Capture the cell that displays the provided text and extract its [X, Y] central coordinate. 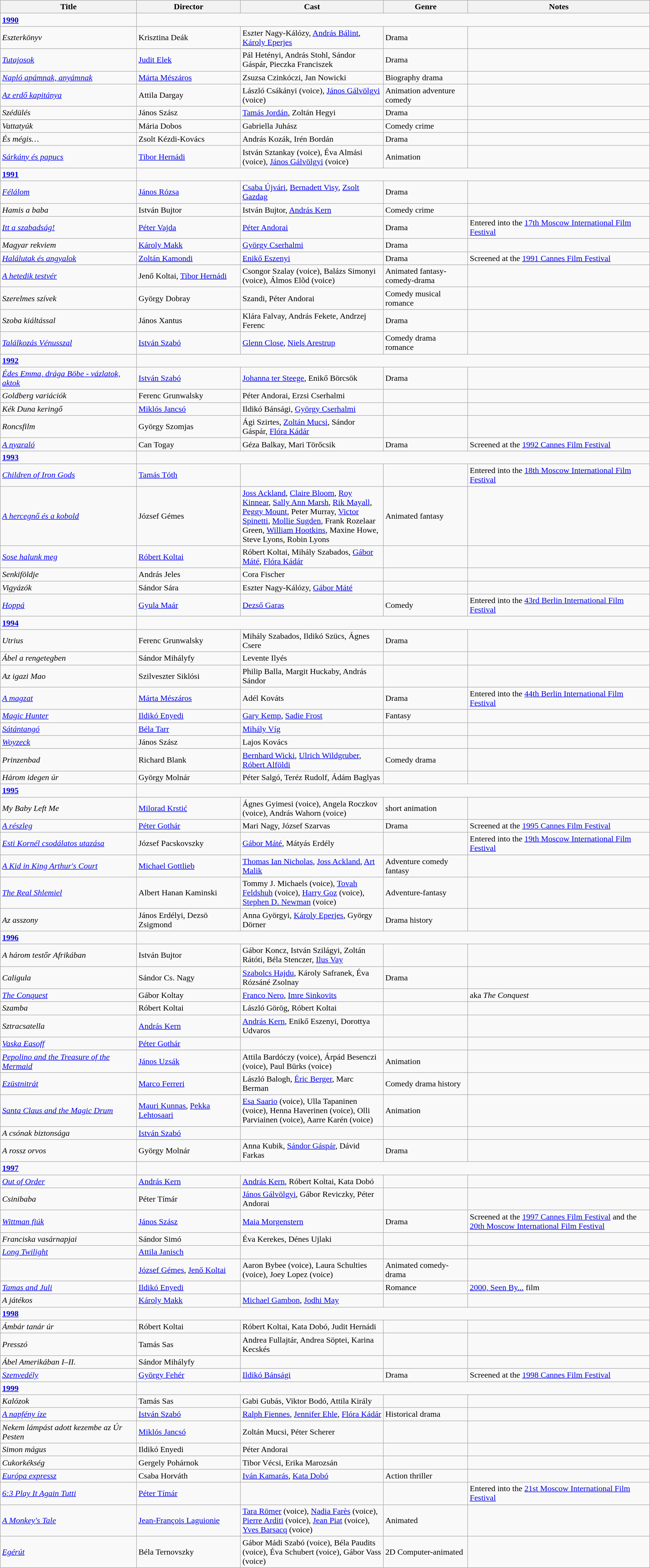
András Kern, Enikő Eszenyi, Dorottya Udvaros [312, 1026]
Director [189, 7]
A három testőr Afrikában [69, 955]
István Bujtor, András Kern [312, 210]
Ildikó Bánsági, György Cserhalmi [312, 409]
Sátántangó [69, 729]
Attila Janisch [189, 1252]
Tutajosok [69, 60]
Szoba kiáltással [69, 320]
Ábel Amerikában I–II. [69, 1362]
És mégis… [69, 139]
Woyzeck [69, 742]
Sándor Simó [189, 1239]
Screened at the 1992 Cannes Film Festival [559, 444]
Nekem lámpást adott kezembe az Úr Pesten [69, 1432]
Magic Hunter [69, 716]
Milorad Krstić [189, 808]
Biography drama [425, 78]
Out of Order [69, 1181]
Fantasy [425, 716]
The Conquest [69, 995]
Animated fantasy-comedy-drama [425, 276]
János Erdélyi, Dezsö Zsigmond [189, 920]
Adventure-fantasy [425, 893]
Tamás Jordán, Zoltán Hegyi [312, 113]
1993 [69, 457]
Historical drama [425, 1414]
Entered into the 43rd Berlin International Film Festival [559, 605]
Róbert Koltai, Mihály Szabados, Gábor Máté, Flóra Kádár [312, 557]
Szenvedély [69, 1375]
Michael Gambon, Jodhi May [312, 1300]
József Gémes [189, 516]
Eszter Nagy-Kálózy, Gábor Máté [312, 588]
György Fehér [189, 1375]
1992 [69, 361]
Az asszony [69, 920]
Prinzenbad [69, 759]
Ábel a rengetegben [69, 658]
Találkozás Vénusszal [69, 343]
A hercegnő és a kobold [69, 516]
Tibor Vécsi, Erika Marozsán [312, 1463]
Entered into the 21st Moscow International Film Festival [559, 1494]
Gyula Maár [189, 605]
Iván Kamarás, Kata Dobó [312, 1476]
Notes [559, 7]
Pepolino and the Treasure of the Mermaid [69, 1061]
Szamba [69, 1008]
Egérút [69, 1552]
László Görög, Róbert Koltai [312, 1008]
Ágnes Gyimesi (voice), Angela Roczkov (voice), András Wahorn (voice) [312, 808]
Péter Vajda [189, 228]
Albert Hanan Kaminski [189, 893]
1991 [69, 174]
Gary Kemp, Sadie Frost [312, 716]
Esa Saario (voice), Ulla Tapaninen (voice), Henna Haverinen (voice), Olli Parviainen (voice), Aarre Karén (voice) [312, 1110]
Szandi, Péter Andorai [312, 298]
Tibor Hernádi [189, 156]
Klára Falvay, András Fekete, Andrzej Ferenc [312, 320]
László Balogh, Éric Berger, Marc Berman [312, 1083]
Ralph Fiennes, Jennifer Ehle, Flóra Kádár [312, 1414]
1995 [69, 790]
A Monkey's Tale [69, 1520]
András Jeles [189, 575]
Genre [425, 7]
A részleg [69, 826]
Cora Fischer [312, 575]
Entered into the 18th Moscow International Film Festival [559, 475]
Can Togay [189, 444]
Zsolt Kézdi-Kovács [189, 139]
Comedy drama romance [425, 343]
Jenő Koltai, Tibor Hernádi [189, 276]
András Kozák, Irén Bordán [312, 139]
István Sztankay (voice), Éva Almási (voice), János Gálvölgyi (voice) [312, 156]
Gergely Pohárnok [189, 1463]
Adél Kováts [312, 698]
Glenn Close, Niels Arestrup [312, 343]
Halálutak és angyalok [69, 258]
Johanna ter Steege, Enikő Börcsök [312, 378]
Santa Claus and the Magic Drum [69, 1110]
Tara Römer (voice), Nadia Farès (voice), Pierre Arditi (voice), Jean Piat (voice), Yves Barsacq (voice) [312, 1520]
Screened at the 1995 Cannes Film Festival [559, 826]
Sztracsatella [69, 1026]
1998 [69, 1313]
András Kern, Róbert Koltai, Kata Dobó [312, 1181]
Géza Balkay, Mari Törőcsik [312, 444]
József Gémes, Jenő Koltai [189, 1270]
Ági Szirtes, Zoltán Mucsi, Sándor Gáspár, Flóra Kádár [312, 427]
Simon mágus [69, 1450]
György Dobray [189, 298]
2000, Seen By... film [559, 1287]
Gábor Mádi Szabó (voice), Béla Paudits (voice), Éva Schubert (voice), Gábor Vass (voice) [312, 1552]
A Kid in King Arthur's Court [69, 866]
Ámbár tanár úr [69, 1327]
Félálom [69, 192]
Éva Kerekes, Dénes Ujlaki [312, 1239]
Három idegen úr [69, 777]
Comedy musical romance [425, 298]
Zoltán Kamondi [189, 258]
László Csákányi (voice), János Gálvölgyi (voice) [312, 95]
Tamas and Juli [69, 1287]
Eszterkönyv [69, 38]
Tommy J. Michaels (voice), Tovah Feldshuh (voice), Harry Goz (voice), Stephen D. Newman (voice) [312, 893]
Szilveszter Siklósi [189, 676]
Mihály Víg [312, 729]
Screened at the 1991 Cannes Film Festival [559, 258]
Richard Blank [189, 759]
Roncsfilm [69, 427]
Napló apámnak, anyámnak [69, 78]
Mária Dobos [189, 126]
1999 [69, 1388]
A nyaraló [69, 444]
A csónak biztonsága [69, 1133]
Utrius [69, 641]
Csaba Horváth [189, 1476]
Lajos Kovács [312, 742]
Szédülés [69, 113]
Ildikó Bánsági [312, 1375]
Béla Tarr [189, 729]
Sándor Cs. Nagy [189, 978]
short animation [425, 808]
The Real Shlemiel [69, 893]
Esti Kornél csodálatos utazása [69, 844]
Zsuzsa Czinkóczi, Jan Nowicki [312, 78]
Animated fantasy [425, 516]
Screened at the 1997 Cannes Film Festival and the 20th Moscow International Film Festival [559, 1221]
Bernhard Wicki, Ulrich Wildgruber, Róbert Alföldi [312, 759]
Romance [425, 1287]
János Xantus [189, 320]
Maia Morgenstern [312, 1221]
Mauri Kunnas, Pekka Lehtosaari [189, 1110]
1996 [69, 938]
Gábor Koncz, István Szilágyi, Zoltán Rátóti, Béla Stenczer, Ilus Vay [312, 955]
Gabriella Juhász [312, 126]
Philip Balla, Margit Huckaby, András Sándor [312, 676]
Magyar rekviem [69, 245]
Európa expressz [69, 1476]
Vaska Easoff [69, 1044]
Hoppá [69, 605]
A magzat [69, 698]
Anna Kubik, Sándor Gáspár, Dávid Farkas [312, 1151]
Presszó [69, 1344]
Tamás Tóth [189, 475]
Ezüstnitrát [69, 1083]
Kék Duna keringő [69, 409]
Kalózok [69, 1401]
Entered into the 19th Moscow International Film Festival [559, 844]
6:3 Play It Again Tutti [69, 1494]
Sárkány és papucs [69, 156]
Béla Ternovszky [189, 1552]
Screened at the 1998 Cannes Film Festival [559, 1375]
Thomas Ian Nicholas, Joss Ackland, Art Malik [312, 866]
Comedy drama [425, 759]
Comedy drama history [425, 1083]
A rossz orvos [69, 1151]
My Baby Left Me [69, 808]
Hamis a baba [69, 210]
Marco Ferreri [189, 1083]
Judit Elek [189, 60]
Édes Emma, drága Böbe - vázlatok, aktok [69, 378]
Szabolcs Hajdu, Károly Safranek, Éva Rózsáné Zsolnay [312, 978]
Az erdő kapitánya [69, 95]
Franco Nero, Imre Sinkovits [312, 995]
Animated [425, 1520]
Title [69, 7]
Michael Gottlieb [189, 866]
Andrea Fullajtár, Andrea Söptei, Karina Kecskés [312, 1344]
Children of Iron Gods [69, 475]
Attila Dargay [189, 95]
Szerelmes szívek [69, 298]
Long Twilight [69, 1252]
János Rózsa [189, 192]
Comedy [425, 605]
A napfény íze [69, 1414]
Anna Györgyi, Károly Eperjes, György Dörner [312, 920]
Animation adventure comedy [425, 95]
Cast [312, 7]
Sándor Sára [189, 588]
Gabi Gubás, Viktor Bodó, Attila Király [312, 1401]
2D Computer-animated [425, 1552]
Pál Hetényi, András Stohl, Sándor Gáspár, Pieczka Franciszek [312, 60]
Adventure comedy fantasy [425, 866]
János Uzsák [189, 1061]
György Szomjas [189, 427]
1997 [69, 1168]
Róbert Koltai, Kata Dobó, Judit Hernádi [312, 1327]
Jean-François Laguionie [189, 1520]
Caligula [69, 978]
Itt a szabadság! [69, 228]
Senkiföldje [69, 575]
Attila Bardóczy (voice), Árpád Besenczi (voice), Paul Bürks (voice) [312, 1061]
Goldberg variációk [69, 396]
Entered into the 17th Moscow International Film Festival [559, 228]
Az igazi Mao [69, 676]
Csinibaba [69, 1199]
Mihály Szabados, Ildikó Szücs, Ágnes Csere [312, 641]
Vattatyúk [69, 126]
Levente Ilyés [312, 658]
A játékos [69, 1300]
1994 [69, 623]
Péter Salgó, Teréz Rudolf, Ádám Baglyas [312, 777]
Enikő Eszenyi [312, 258]
Franciska vasárnapjai [69, 1239]
János Gálvölgyi, Gábor Reviczky, Péter Andorai [312, 1199]
Gábor Koltay [189, 995]
Krisztina Deák [189, 38]
György Cserhalmi [312, 245]
Action thriller [425, 1476]
1990 [69, 20]
Vigyázók [69, 588]
Gábor Máté, Mátyás Erdély [312, 844]
Csaba Újvári, Bernadett Visy, Zsolt Gazdag [312, 192]
Drama history [425, 920]
aka The Conquest [559, 995]
Péter Andorai, Erzsi Cserhalmi [312, 396]
Wittman fiúk [69, 1221]
A hetedik testvér [69, 276]
Mari Nagy, József Szarvas [312, 826]
Entered into the 44th Berlin International Film Festival [559, 698]
Animated comedy-drama [425, 1270]
Dezső Garas [312, 605]
Csongor Szalay (voice), Balázs Simonyi (voice), Álmos Elõd (voice) [312, 276]
Cukorkékség [69, 1463]
Zoltán Mucsi, Péter Scherer [312, 1432]
Sose halunk meg [69, 557]
Aaron Bybee (voice), Laura Schulties (voice), Joey Lopez (voice) [312, 1270]
Eszter Nagy-Kálózy, András Bálint, Károly Eperjes [312, 38]
József Pacskovszky [189, 844]
